Identify which cell holds the provided text, then report its (X, Y) central coordinate. 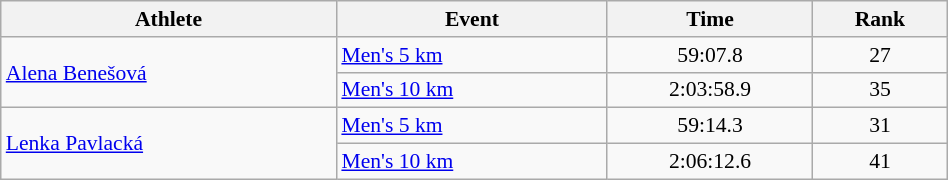
59:14.3 (710, 126)
31 (880, 126)
Event (472, 19)
2:06:12.6 (710, 162)
35 (880, 90)
27 (880, 55)
Time (710, 19)
59:07.8 (710, 55)
Athlete (169, 19)
Lenka Pavlacká (169, 144)
2:03:58.9 (710, 90)
41 (880, 162)
Rank (880, 19)
Alena Benešová (169, 72)
